From the cell containing the given text, extract its center point as [x, y] coordinate. 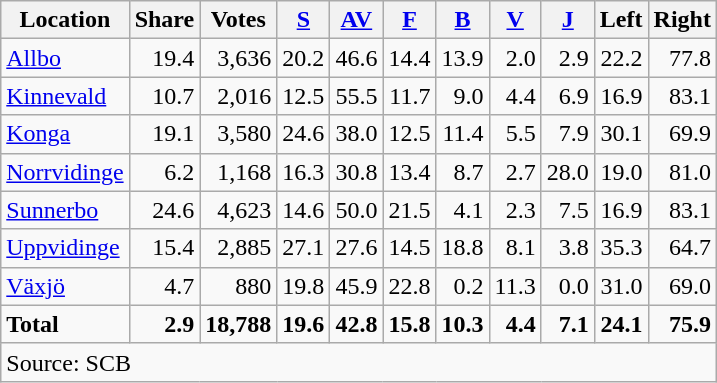
14.6 [304, 210]
13.4 [410, 172]
B [462, 20]
8.1 [515, 248]
24.1 [621, 324]
15.4 [164, 248]
4.1 [462, 210]
42.8 [356, 324]
Votes [238, 20]
Kinnevald [65, 96]
28.0 [568, 172]
Allbo [65, 58]
22.2 [621, 58]
Right [682, 20]
77.8 [682, 58]
14.4 [410, 58]
81.0 [682, 172]
F [410, 20]
10.3 [462, 324]
Source: SCB [359, 362]
Norrvidinge [65, 172]
19.1 [164, 134]
Location [65, 20]
18,788 [238, 324]
35.3 [621, 248]
19.6 [304, 324]
38.0 [356, 134]
64.7 [682, 248]
50.0 [356, 210]
19.0 [621, 172]
4,623 [238, 210]
15.8 [410, 324]
7.9 [568, 134]
3,580 [238, 134]
18.8 [462, 248]
30.8 [356, 172]
19.8 [304, 286]
7.5 [568, 210]
3.8 [568, 248]
19.4 [164, 58]
22.8 [410, 286]
1,168 [238, 172]
30.1 [621, 134]
2.7 [515, 172]
V [515, 20]
2,016 [238, 96]
8.7 [462, 172]
880 [238, 286]
Sunnerbo [65, 210]
0.0 [568, 286]
69.9 [682, 134]
11.3 [515, 286]
27.6 [356, 248]
2,885 [238, 248]
3,636 [238, 58]
20.2 [304, 58]
Uppvidinge [65, 248]
Left [621, 20]
31.0 [621, 286]
0.2 [462, 286]
45.9 [356, 286]
13.9 [462, 58]
21.5 [410, 210]
2.0 [515, 58]
10.7 [164, 96]
11.4 [462, 134]
Växjö [65, 286]
6.9 [568, 96]
4.7 [164, 286]
7.1 [568, 324]
Share [164, 20]
S [304, 20]
Konga [65, 134]
46.6 [356, 58]
55.5 [356, 96]
75.9 [682, 324]
27.1 [304, 248]
5.5 [515, 134]
69.0 [682, 286]
11.7 [410, 96]
2.3 [515, 210]
16.3 [304, 172]
AV [356, 20]
Total [65, 324]
14.5 [410, 248]
J [568, 20]
9.0 [462, 96]
6.2 [164, 172]
